Find where the given text appears and provide that cell's center as [x, y] coordinate. 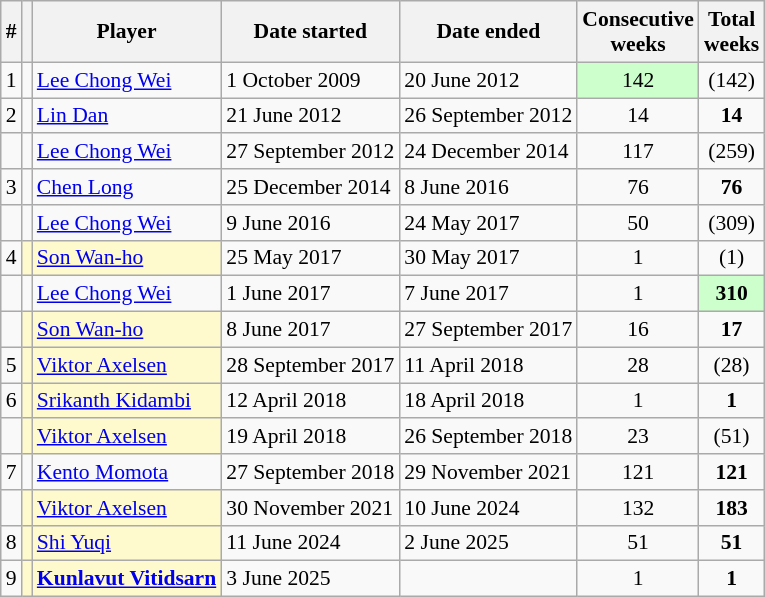
28 September 2017 [310, 365]
1 October 2009 [310, 80]
(28) [732, 365]
1 June 2017 [310, 294]
4 [12, 258]
50 [638, 223]
26 September 2018 [488, 437]
142 [638, 80]
28 [638, 365]
8 [12, 543]
2 June 2025 [488, 543]
8 June 2017 [310, 330]
Date started [310, 32]
6 [12, 401]
21 June 2012 [310, 116]
20 June 2012 [488, 80]
23 [638, 437]
3 June 2025 [310, 579]
(51) [732, 437]
16 [638, 330]
Totalweeks [732, 32]
(259) [732, 152]
10 June 2024 [488, 508]
# [12, 32]
3 [12, 187]
18 April 2018 [488, 401]
117 [638, 152]
7 [12, 472]
25 December 2014 [310, 187]
Kento Momota [126, 472]
5 [12, 365]
(1) [732, 258]
Kunlavut Vitidsarn [126, 579]
Shi Yuqi [126, 543]
(309) [732, 223]
Consecutiveweeks [638, 32]
27 September 2018 [310, 472]
19 April 2018 [310, 437]
9 [12, 579]
27 September 2017 [488, 330]
27 September 2012 [310, 152]
132 [638, 508]
310 [732, 294]
30 May 2017 [488, 258]
7 June 2017 [488, 294]
Date ended [488, 32]
26 September 2012 [488, 116]
12 April 2018 [310, 401]
Srikanth Kidambi [126, 401]
2 [12, 116]
25 May 2017 [310, 258]
Chen Long [126, 187]
24 December 2014 [488, 152]
11 April 2018 [488, 365]
17 [732, 330]
9 June 2016 [310, 223]
11 June 2024 [310, 543]
8 June 2016 [488, 187]
183 [732, 508]
29 November 2021 [488, 472]
30 November 2021 [310, 508]
Player [126, 32]
Lin Dan [126, 116]
24 May 2017 [488, 223]
(142) [732, 80]
